Provide the [x, y] coordinate of the cell's center where the given text is located.  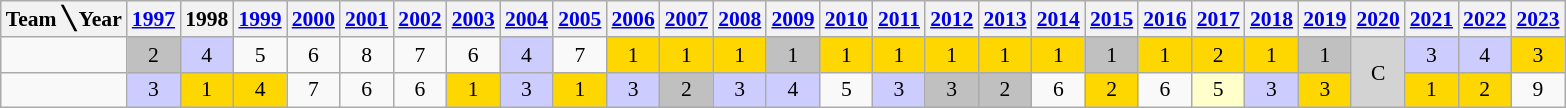
2023 [1538, 19]
2018 [1272, 19]
2014 [1058, 19]
2012 [952, 19]
2017 [1218, 19]
2010 [846, 19]
2003 [474, 19]
2007 [686, 19]
2011 [899, 19]
9 [1538, 90]
2013 [1004, 19]
8 [366, 55]
2006 [632, 19]
1997 [154, 19]
2001 [366, 19]
2004 [526, 19]
2002 [420, 19]
C [1378, 72]
2020 [1378, 19]
2000 [314, 19]
1999 [260, 19]
2015 [1112, 19]
2022 [1484, 19]
2008 [740, 19]
2009 [792, 19]
1998 [206, 19]
2019 [1324, 19]
Team ╲ Year [64, 19]
2016 [1164, 19]
2005 [580, 19]
2021 [1432, 19]
